Scan for the cell matching the given text and deliver its (X, Y) coordinate at center. 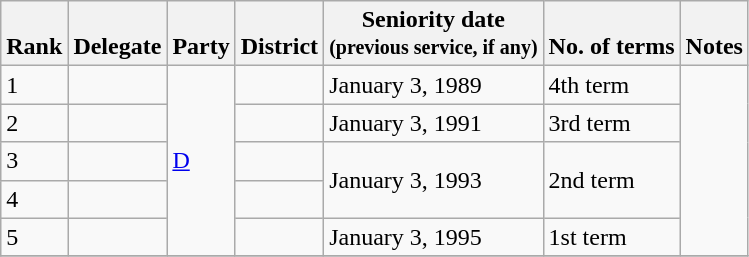
1 (34, 85)
D (201, 161)
4th term (612, 85)
January 3, 1995 (434, 237)
Party (201, 34)
2nd term (612, 180)
2 (34, 123)
January 3, 1989 (434, 85)
Seniority date(previous service, if any) (434, 34)
4 (34, 199)
District (279, 34)
5 (34, 237)
Rank (34, 34)
3 (34, 161)
3rd term (612, 123)
Notes (714, 34)
No. of terms (612, 34)
January 3, 1991 (434, 123)
1st term (612, 237)
January 3, 1993 (434, 180)
Delegate (118, 34)
